Return (x, y) of the center of cell containing provided text 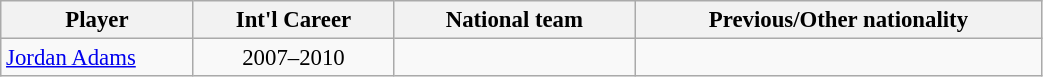
Int'l Career (294, 20)
National team (514, 20)
Jordan Adams (97, 58)
Previous/Other nationality (838, 20)
Player (97, 20)
2007–2010 (294, 58)
